Pinpoint the cell where the given text exists, returning its [X, Y] midpoint coordinate. 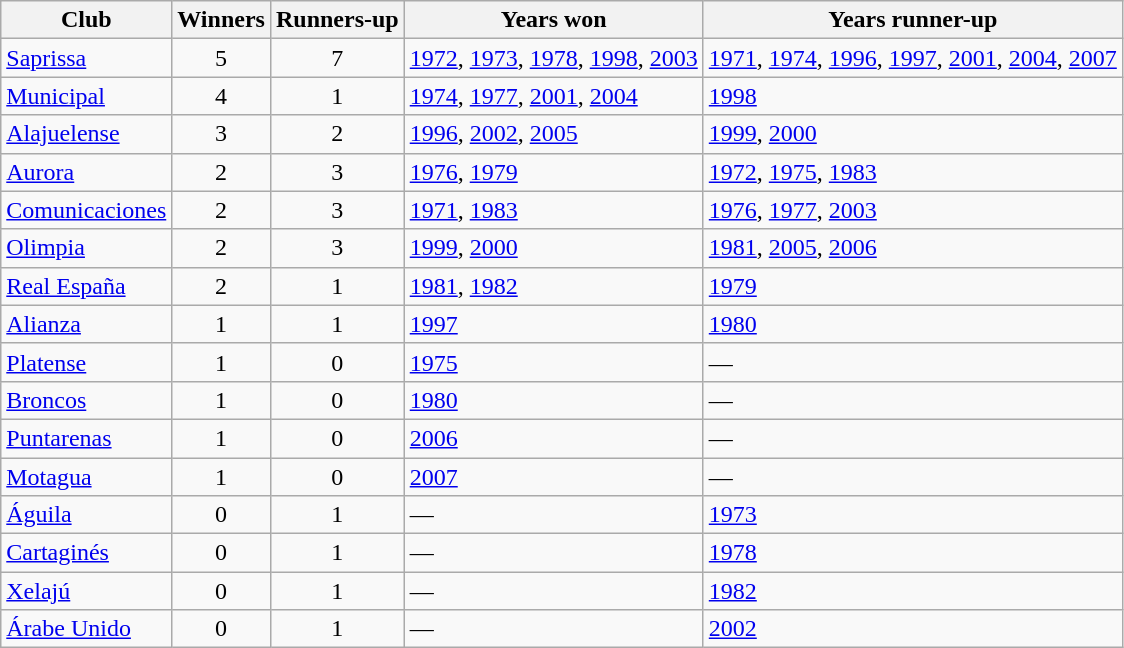
Years runner-up [912, 20]
Puntarenas [86, 438]
1982 [912, 591]
5 [222, 58]
Motagua [86, 477]
Saprissa [86, 58]
Águila [86, 515]
Real España [86, 286]
2006 [554, 438]
2002 [912, 629]
1976, 1977, 2003 [912, 210]
1981, 1982 [554, 286]
2007 [554, 477]
1979 [912, 286]
1972, 1973, 1978, 1998, 2003 [554, 58]
1971, 1983 [554, 210]
Comunicaciones [86, 210]
1972, 1975, 1983 [912, 172]
1978 [912, 553]
Olimpia [86, 248]
Alajuelense [86, 134]
Winners [222, 20]
Árabe Unido [86, 629]
Alianza [86, 324]
1975 [554, 362]
1981, 2005, 2006 [912, 248]
Cartaginés [86, 553]
1974, 1977, 2001, 2004 [554, 96]
7 [337, 58]
Broncos [86, 400]
1976, 1979 [554, 172]
1998 [912, 96]
4 [222, 96]
Xelajú [86, 591]
Aurora [86, 172]
1971, 1974, 1996, 1997, 2001, 2004, 2007 [912, 58]
Runners-up [337, 20]
1997 [554, 324]
Platense [86, 362]
1973 [912, 515]
Club [86, 20]
Years won [554, 20]
Municipal [86, 96]
1996, 2002, 2005 [554, 134]
